Identify which cell holds the provided text, then report its [X, Y] central coordinate. 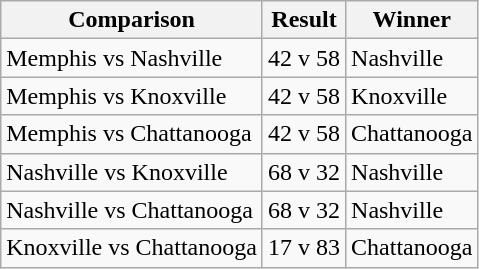
Nashville vs Chattanooga [132, 210]
Memphis vs Chattanooga [132, 134]
Memphis vs Nashville [132, 58]
17 v 83 [304, 248]
Result [304, 20]
Memphis vs Knoxville [132, 96]
Nashville vs Knoxville [132, 172]
Knoxville [412, 96]
Comparison [132, 20]
Winner [412, 20]
Knoxville vs Chattanooga [132, 248]
